Return [X, Y] of the center of cell containing provided text 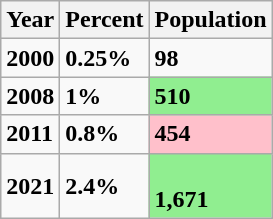
510 [210, 96]
98 [210, 58]
2011 [30, 134]
Year [30, 20]
1% [104, 96]
2021 [30, 186]
2008 [30, 96]
1,671 [210, 186]
2000 [30, 58]
2.4% [104, 186]
0.25% [104, 58]
Percent [104, 20]
Population [210, 20]
0.8% [104, 134]
454 [210, 134]
